Return the (x, y) coordinate for the center point of the cell that contains the specified text.  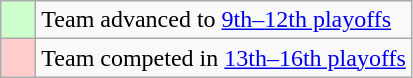
Team competed in 13th–16th playoffs (224, 58)
Team advanced to 9th–12th playoffs (224, 20)
